Capture the cell that displays the provided text and extract its [x, y] central coordinate. 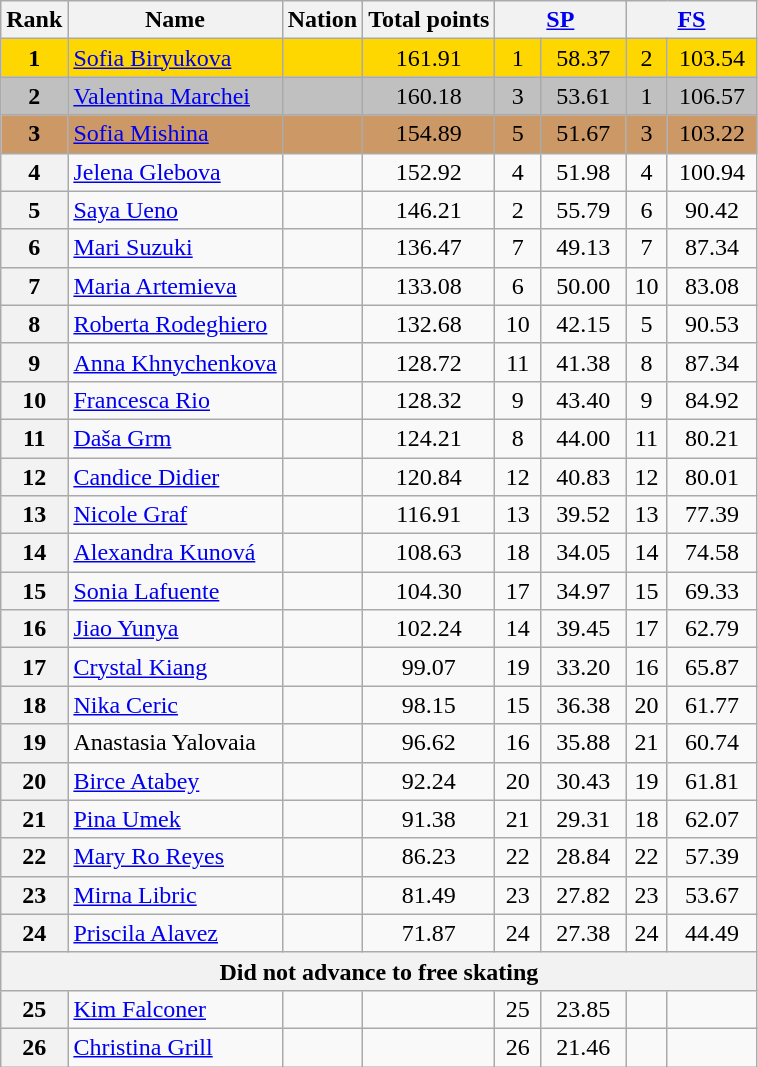
96.62 [429, 743]
108.63 [429, 553]
27.82 [584, 895]
61.77 [712, 705]
90.42 [712, 210]
74.58 [712, 553]
128.32 [429, 400]
62.07 [712, 819]
154.89 [429, 134]
91.38 [429, 819]
132.68 [429, 324]
99.07 [429, 667]
Valentina Marchei [175, 96]
40.83 [584, 477]
39.52 [584, 515]
Sofia Mishina [175, 134]
34.97 [584, 591]
Mirna Libric [175, 895]
100.94 [712, 172]
83.08 [712, 286]
Nika Ceric [175, 705]
86.23 [429, 857]
Alexandra Kunová [175, 553]
61.81 [712, 781]
102.24 [429, 629]
Saya Ueno [175, 210]
Jiao Yunya [175, 629]
133.08 [429, 286]
Mari Suzuki [175, 248]
Pina Umek [175, 819]
35.88 [584, 743]
34.05 [584, 553]
81.49 [429, 895]
42.15 [584, 324]
50.00 [584, 286]
51.98 [584, 172]
Christina Grill [175, 1047]
57.39 [712, 857]
146.21 [429, 210]
51.67 [584, 134]
Priscila Alavez [175, 933]
120.84 [429, 477]
Anastasia Yalovaia [175, 743]
28.84 [584, 857]
33.20 [584, 667]
98.15 [429, 705]
44.49 [712, 933]
65.87 [712, 667]
43.40 [584, 400]
103.22 [712, 134]
53.67 [712, 895]
124.21 [429, 438]
58.37 [584, 58]
77.39 [712, 515]
62.79 [712, 629]
SP [560, 20]
29.31 [584, 819]
FS [692, 20]
Birce Atabey [175, 781]
Jelena Glebova [175, 172]
Crystal Kiang [175, 667]
161.91 [429, 58]
39.45 [584, 629]
Total points [429, 20]
49.13 [584, 248]
116.91 [429, 515]
104.30 [429, 591]
136.47 [429, 248]
60.74 [712, 743]
80.01 [712, 477]
55.79 [584, 210]
Nicole Graf [175, 515]
106.57 [712, 96]
Kim Falconer [175, 1009]
44.00 [584, 438]
Candice Didier [175, 477]
Did not advance to free skating [379, 971]
Daša Grm [175, 438]
Sonia Lafuente [175, 591]
160.18 [429, 96]
84.92 [712, 400]
Name [175, 20]
23.85 [584, 1009]
152.92 [429, 172]
21.46 [584, 1047]
53.61 [584, 96]
Francesca Rio [175, 400]
69.33 [712, 591]
Roberta Rodeghiero [175, 324]
128.72 [429, 362]
90.53 [712, 324]
Rank [34, 20]
Mary Ro Reyes [175, 857]
Sofia Biryukova [175, 58]
27.38 [584, 933]
103.54 [712, 58]
92.24 [429, 781]
30.43 [584, 781]
41.38 [584, 362]
80.21 [712, 438]
Nation [322, 20]
36.38 [584, 705]
Maria Artemieva [175, 286]
Anna Khnychenkova [175, 362]
71.87 [429, 933]
